Extract the [x, y] coordinate from the center of the cell holding the provided text.  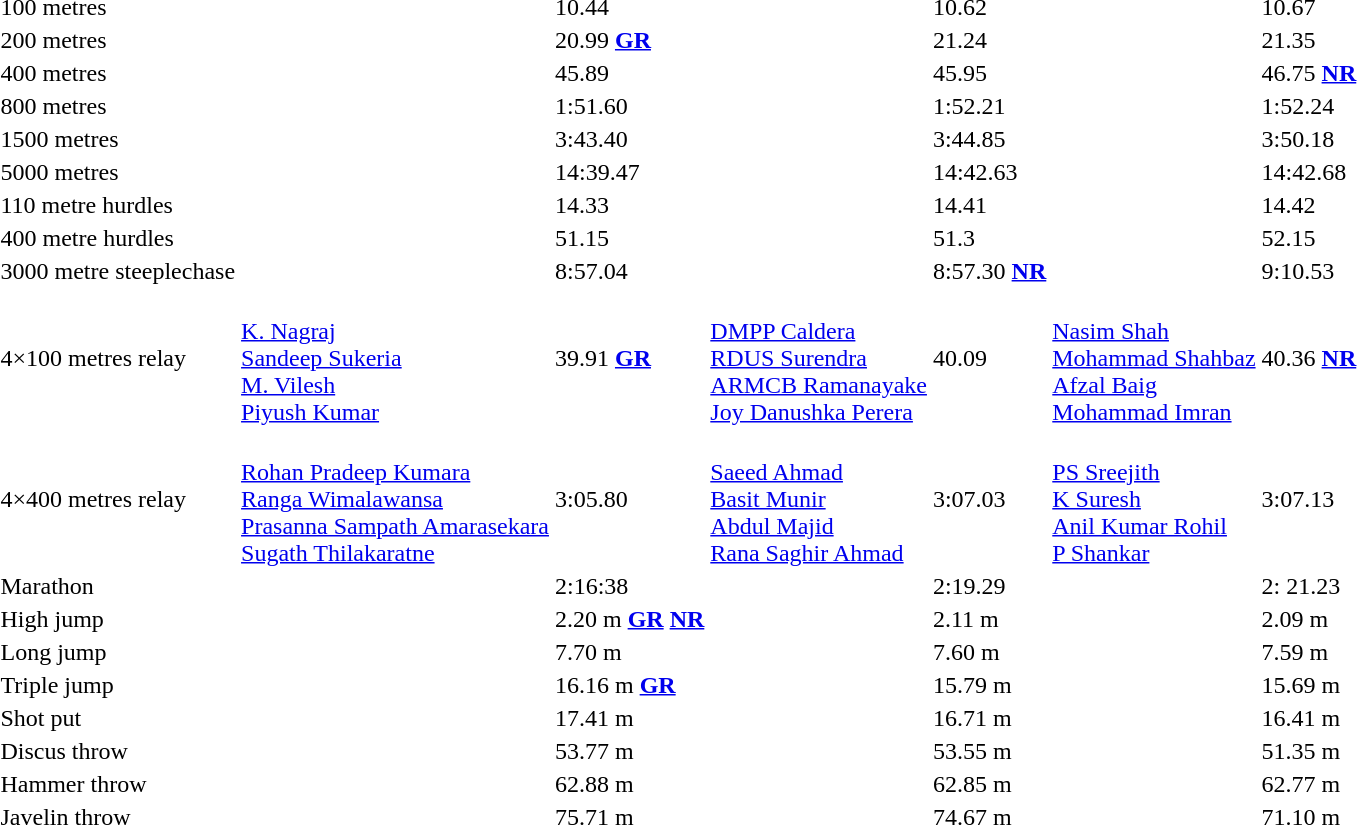
2:16:38 [629, 586]
7.70 m [629, 652]
1:52.21 [989, 106]
3:07.03 [989, 499]
40.09 [989, 358]
16.71 m [989, 718]
53.77 m [629, 751]
16.16 m GR [629, 685]
21.24 [989, 40]
51.15 [629, 238]
15.79 m [989, 685]
7.60 m [989, 652]
14:42.63 [989, 172]
39.91 GR [629, 358]
3:43.40 [629, 139]
20.99 GR [629, 40]
62.85 m [989, 784]
62.88 m [629, 784]
53.55 m [989, 751]
45.95 [989, 73]
14:39.47 [629, 172]
8:57.04 [629, 271]
2.11 m [989, 619]
1:51.60 [629, 106]
14.33 [629, 205]
17.41 m [629, 718]
K. NagrajSandeep SukeriaM. VileshPiyush Kumar [396, 358]
Rohan Pradeep KumaraRanga WimalawansaPrasanna Sampath AmarasekaraSugath Thilakaratne [396, 499]
2:19.29 [989, 586]
DMPP CalderaRDUS SurendraARMCB RamanayakeJoy Danushka Perera [819, 358]
3:44.85 [989, 139]
51.3 [989, 238]
14.41 [989, 205]
3:05.80 [629, 499]
PS SreejithK SureshAnil Kumar RohilP Shankar [1154, 499]
45.89 [629, 73]
2.20 m GR NR [629, 619]
Nasim ShahMohammad ShahbazAfzal BaigMohammad Imran [1154, 358]
8:57.30 NR [989, 271]
Saeed AhmadBasit MunirAbdul MajidRana Saghir Ahmad [819, 499]
